Locate the cell with the specified text and output its (X, Y) center coordinate. 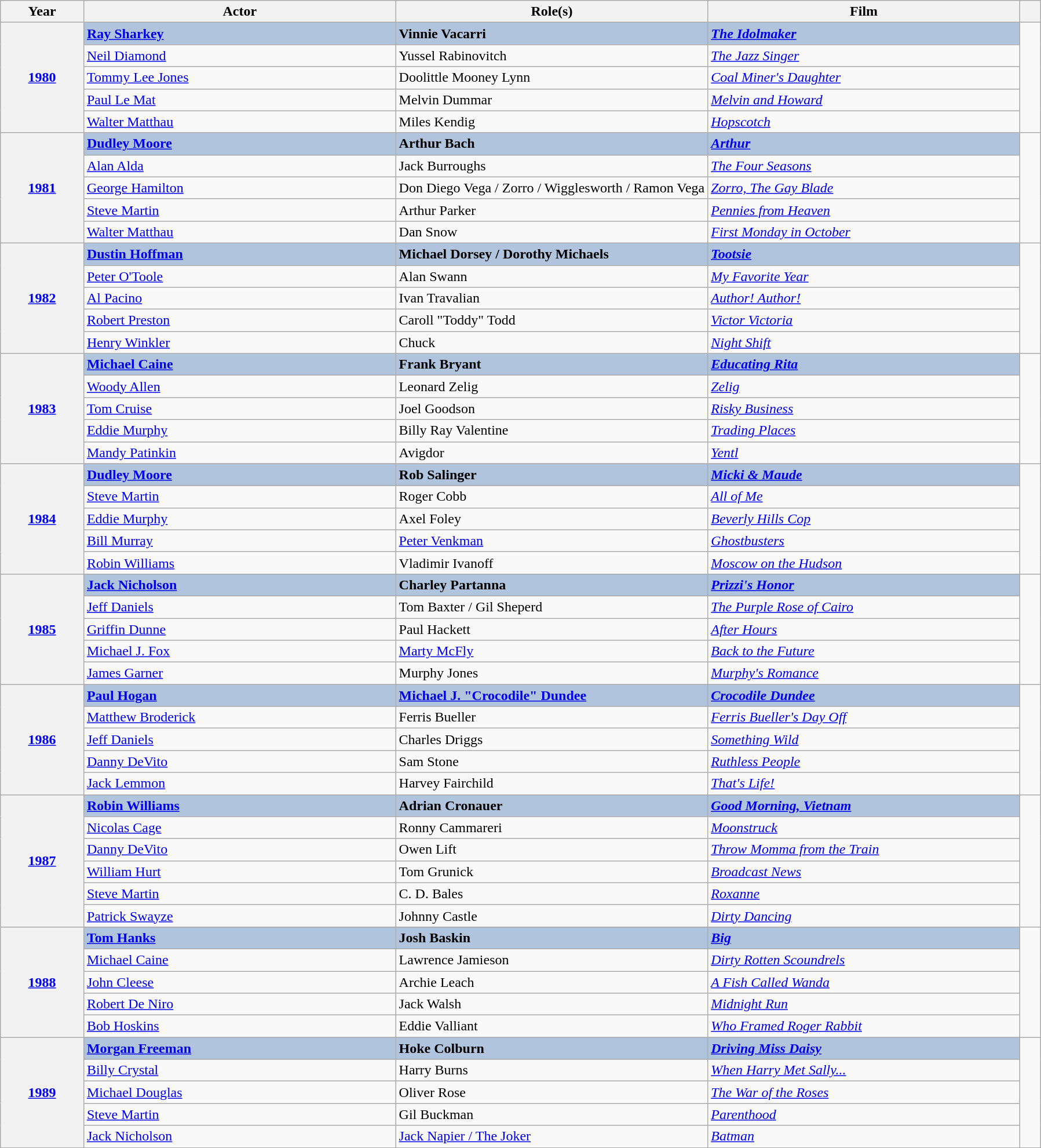
Who Framed Roger Rabbit (864, 1026)
Charley Partanna (551, 585)
A Fish Called Wanda (864, 982)
Murphy's Romance (864, 673)
Owen Lift (551, 850)
The Jazz Singer (864, 56)
Paul Hogan (240, 695)
Tommy Lee Jones (240, 78)
Johnny Castle (551, 916)
Something Wild (864, 739)
1987 (42, 861)
Batman (864, 1136)
Murphy Jones (551, 673)
Neil Diamond (240, 56)
Yentl (864, 453)
1989 (42, 1092)
Doolittle Mooney Lynn (551, 78)
That's Life! (864, 783)
Beverly Hills Cop (864, 519)
Pennies from Heaven (864, 210)
The Idolmaker (864, 34)
Ronny Cammareri (551, 828)
Michael J. Fox (240, 651)
All of Me (864, 497)
Ruthless People (864, 761)
Sam Stone (551, 761)
Hopscotch (864, 122)
Miles Kendig (551, 122)
1983 (42, 409)
Woody Allen (240, 387)
George Hamilton (240, 188)
Peter Venkman (551, 541)
Ferris Bueller (551, 717)
Film (864, 12)
Axel Foley (551, 519)
1984 (42, 519)
Vinnie Vacarri (551, 34)
Jack Burroughs (551, 166)
Frank Bryant (551, 365)
Tootsie (864, 254)
Henry Winkler (240, 342)
Tom Grunick (551, 872)
Role(s) (551, 12)
Jack Lemmon (240, 783)
Paul Hackett (551, 629)
Michael Douglas (240, 1092)
Coal Miner's Daughter (864, 78)
Ghostbusters (864, 541)
Yussel Rabinovitch (551, 56)
Alan Alda (240, 166)
Charles Driggs (551, 739)
Midnight Run (864, 1004)
Tom Hanks (240, 938)
Ray Sharkey (240, 34)
Moscow on the Hudson (864, 563)
Morgan Freeman (240, 1048)
Dustin Hoffman (240, 254)
Tom Cruise (240, 409)
Dirty Rotten Scoundrels (864, 960)
Caroll "Toddy" Todd (551, 320)
William Hurt (240, 872)
Victor Victoria (864, 320)
Zelig (864, 387)
Chuck (551, 342)
Al Pacino (240, 298)
Marty McFly (551, 651)
The Purple Rose of Cairo (864, 607)
Avigdor (551, 453)
Don Diego Vega / Zorro / Wigglesworth / Ramon Vega (551, 188)
Year (42, 12)
Back to the Future (864, 651)
After Hours (864, 629)
Billy Ray Valentine (551, 431)
1980 (42, 78)
Ferris Bueller's Day Off (864, 717)
Driving Miss Daisy (864, 1048)
Dirty Dancing (864, 916)
1986 (42, 739)
First Monday in October (864, 232)
Adrian Cronauer (551, 806)
1981 (42, 188)
Patrick Swayze (240, 916)
Dan Snow (551, 232)
Prizzi's Honor (864, 585)
Robert Preston (240, 320)
Jack Napier / The Joker (551, 1136)
Alan Swann (551, 276)
Leonard Zelig (551, 387)
Broadcast News (864, 872)
Mandy Patinkin (240, 453)
James Garner (240, 673)
Paul Le Mat (240, 100)
Crocodile Dundee (864, 695)
Archie Leach (551, 982)
1985 (42, 629)
Oliver Rose (551, 1092)
Educating Rita (864, 365)
Night Shift (864, 342)
Zorro, The Gay Blade (864, 188)
Author! Author! (864, 298)
Melvin and Howard (864, 100)
C. D. Bales (551, 894)
Good Morning, Vietnam (864, 806)
Billy Crystal (240, 1070)
Bob Hoskins (240, 1026)
Ivan Travalian (551, 298)
Arthur (864, 144)
Parenthood (864, 1114)
Trading Places (864, 431)
Michael J. "Crocodile" Dundee (551, 695)
Michael Dorsey / Dorothy Michaels (551, 254)
Risky Business (864, 409)
Rob Salinger (551, 475)
Arthur Parker (551, 210)
Matthew Broderick (240, 717)
The Four Seasons (864, 166)
Roger Cobb (551, 497)
Big (864, 938)
John Cleese (240, 982)
Josh Baskin (551, 938)
Bill Murray (240, 541)
1988 (42, 982)
Peter O'Toole (240, 276)
Hoke Colburn (551, 1048)
Harry Burns (551, 1070)
Tom Baxter / Gil Sheperd (551, 607)
Moonstruck (864, 828)
Harvey Fairchild (551, 783)
Joel Goodson (551, 409)
Vladimir Ivanoff (551, 563)
Gil Buckman (551, 1114)
Nicolas Cage (240, 828)
Griffin Dunne (240, 629)
My Favorite Year (864, 276)
Melvin Dummar (551, 100)
Robert De Niro (240, 1004)
Jack Walsh (551, 1004)
The War of the Roses (864, 1092)
1982 (42, 298)
Eddie Valliant (551, 1026)
Arthur Bach (551, 144)
When Harry Met Sally... (864, 1070)
Throw Momma from the Train (864, 850)
Actor (240, 12)
Roxanne (864, 894)
Micki & Maude (864, 475)
Lawrence Jamieson (551, 960)
